Extract the [X, Y] coordinate from the center of the cell holding the provided text.  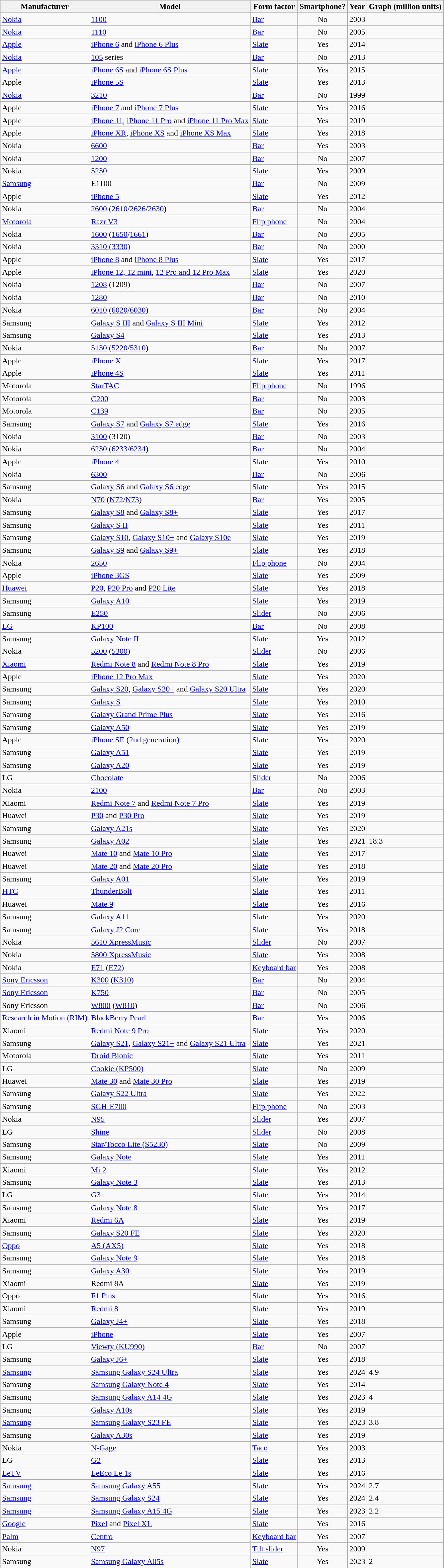
2100 [170, 790]
N95 [170, 1119]
Star/Tocco Lite (S5230) [170, 1144]
Redmi 8A [170, 1283]
N70 (N72/N73) [170, 500]
6600 [170, 145]
Galaxy A10s [170, 1410]
Centro [170, 1536]
3310 (3330) [170, 247]
1200 [170, 158]
Galaxy A30s [170, 1435]
Galaxy A10 [170, 601]
P30 and P30 Pro [170, 816]
Galaxy Note II [170, 639]
iPhone [170, 1334]
Palm [45, 1536]
Droid Bionic [170, 1056]
4 [405, 1397]
2.2 [405, 1511]
Galaxy S9 and Galaxy S9+ [170, 550]
Galaxy S10, Galaxy S10+ and Galaxy S10e [170, 537]
1280 [170, 297]
2.7 [405, 1486]
Galaxy S20, Galaxy S20+ and Galaxy S20 Ultra [170, 689]
iPhone 12, 12 mini, 12 Pro and 12 Pro Max [170, 272]
iPhone 12 Pro Max [170, 677]
Galaxy S4 [170, 335]
Galaxy A11 [170, 917]
2 [405, 1561]
Model [170, 7]
iPhone 6 and iPhone 6 Plus [170, 45]
5200 (5300) [170, 651]
Galaxy Note [170, 1157]
Galaxy S II [170, 525]
Galaxy S22 Ultra [170, 1094]
Razr V3 [170, 222]
Samsung Galaxy A05s [170, 1561]
Galaxy J2 Core [170, 929]
2650 [170, 563]
1600 (1650/1661) [170, 234]
3210 [170, 95]
Galaxy S21, Galaxy S21+ and Galaxy S21 Ultra [170, 1043]
iPhone X [170, 360]
iPhone 5S [170, 82]
3.8 [405, 1423]
Galaxy Grand Prime Plus [170, 714]
1996 [357, 386]
Samsung Galaxy S24 [170, 1498]
Samsung Galaxy A14 4G [170, 1397]
HTC [45, 891]
Galaxy A02 [170, 841]
1999 [357, 95]
iPhone 3GS [170, 576]
Galaxy Note 8 [170, 1208]
Galaxy S20 FE [170, 1233]
6010 (6020/6030) [170, 310]
Galaxy Note 3 [170, 1182]
4.9 [405, 1372]
K300 (K310) [170, 980]
Smartphone? [323, 7]
Galaxy J4+ [170, 1321]
Mate 30 and Mate 30 Pro [170, 1081]
Redmi Note 8 and Redmi Note 8 Pro [170, 664]
Mate 9 [170, 904]
KP100 [170, 626]
6230 (6233/6234) [170, 449]
Galaxy A20 [170, 765]
Redmi Note 9 Pro [170, 1031]
C200 [170, 399]
A5 (AX5) [170, 1245]
1100 [170, 19]
Cookie (KP500) [170, 1068]
Tilt slider [274, 1549]
5610 XpressMusic [170, 942]
Samsung Galaxy Note 4 [170, 1385]
Chocolate [170, 778]
Mi 2 [170, 1169]
2022 [357, 1094]
Viewty (KU990) [170, 1346]
BlackBerry Pearl [170, 1018]
iPhone 8 and iPhone 8 Plus [170, 259]
LeEco Le 1s [170, 1473]
F1 Plus [170, 1296]
2.4 [405, 1498]
5130 (5220/5310) [170, 348]
Samsung Galaxy A15 4G [170, 1511]
G2 [170, 1460]
N-Gage [170, 1448]
Google [45, 1523]
Samsung Galaxy A55 [170, 1486]
Year [357, 7]
W800 (W810) [170, 1005]
18.3 [405, 841]
iPhone XR, iPhone XS and iPhone XS Max [170, 133]
iPhone 5 [170, 196]
Taco [274, 1448]
Mate 20 and Mate 20 Pro [170, 866]
Galaxy A21s [170, 828]
Pixel and Pixel XL [170, 1523]
Redmi Note 7 and Redmi Note 7 Pro [170, 803]
Form factor [274, 7]
iPhone 4S [170, 373]
Shine [170, 1132]
Galaxy S [170, 702]
E1100 [170, 184]
Galaxy A50 [170, 727]
Research in Motion (RIM) [45, 1018]
1208 (1209) [170, 285]
iPhone 7 and iPhone 7 Plus [170, 108]
Redmi 8 [170, 1309]
3100 (3120) [170, 436]
Manufacturer [45, 7]
5800 XpressMusic [170, 955]
iPhone 11, iPhone 11 Pro and iPhone 11 Pro Max [170, 120]
iPhone 4 [170, 462]
Galaxy J6+ [170, 1359]
K750 [170, 993]
E250 [170, 613]
C139 [170, 411]
ThunderBolt [170, 891]
6300 [170, 474]
Graph (million units) [405, 7]
G3 [170, 1195]
Mate 10 and Mate 10 Pro [170, 854]
Galaxy A01 [170, 879]
Galaxy Note 9 [170, 1258]
1110 [170, 32]
Galaxy S6 and Galaxy S6 edge [170, 487]
LeTV [45, 1473]
iPhone SE (2nd generation) [170, 740]
E71 (E72) [170, 968]
Galaxy S8 and Galaxy S8+ [170, 512]
105 series [170, 57]
2000 [357, 247]
N97 [170, 1549]
SGH-E700 [170, 1106]
5230 [170, 171]
2600 (2610/2626/2630) [170, 209]
StarTAC [170, 386]
Samsung Galaxy S23 FE [170, 1423]
Galaxy S7 and Galaxy S7 edge [170, 424]
Redmi 6A [170, 1220]
Galaxy A30 [170, 1271]
Galaxy A51 [170, 752]
Galaxy S III and Galaxy S III Mini [170, 323]
iPhone 6S and iPhone 6S Plus [170, 70]
Samsung Galaxy S24 Ultra [170, 1372]
P20, P20 Pro and P20 Lite [170, 588]
